For the text-containing cell, return its midpoint in (x, y) coordinate format. 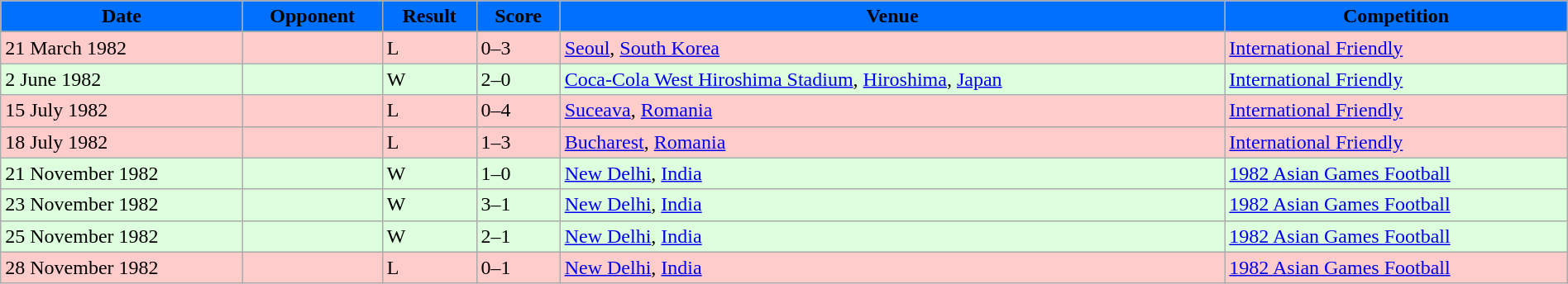
2 June 1982 (122, 79)
Date (122, 17)
Coca-Cola West Hiroshima Stadium, Hiroshima, Japan (892, 79)
2–0 (518, 79)
0–1 (518, 267)
2–1 (518, 236)
Opponent (313, 17)
1–0 (518, 173)
Venue (892, 17)
15 July 1982 (122, 111)
Seoul, South Korea (892, 48)
28 November 1982 (122, 267)
0–4 (518, 111)
Score (518, 17)
25 November 1982 (122, 236)
1–3 (518, 142)
3–1 (518, 205)
0–3 (518, 48)
18 July 1982 (122, 142)
21 November 1982 (122, 173)
Competition (1396, 17)
Suceava, Romania (892, 111)
Result (429, 17)
23 November 1982 (122, 205)
21 March 1982 (122, 48)
Bucharest, Romania (892, 142)
